Extract the (X, Y) coordinate from the center of the cell holding the provided text.  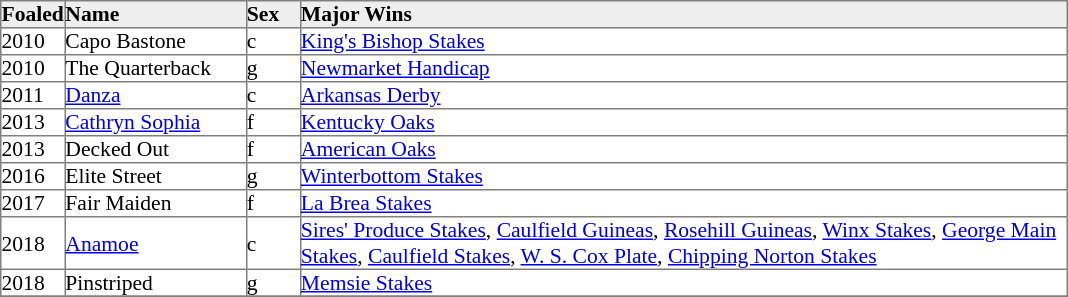
Pinstriped (156, 282)
Foaled (33, 14)
Major Wins (683, 14)
Name (156, 14)
Memsie Stakes (683, 282)
2016 (33, 176)
Winterbottom Stakes (683, 176)
Newmarket Handicap (683, 68)
Fair Maiden (156, 204)
Decked Out (156, 150)
Elite Street (156, 176)
2011 (33, 96)
Cathryn Sophia (156, 122)
Anamoe (156, 243)
American Oaks (683, 150)
Arkansas Derby (683, 96)
Kentucky Oaks (683, 122)
King's Bishop Stakes (683, 42)
Danza (156, 96)
Capo Bastone (156, 42)
La Brea Stakes (683, 204)
Sex (273, 14)
The Quarterback (156, 68)
2017 (33, 204)
